Pinpoint the cell where the given text exists, returning its (x, y) midpoint coordinate. 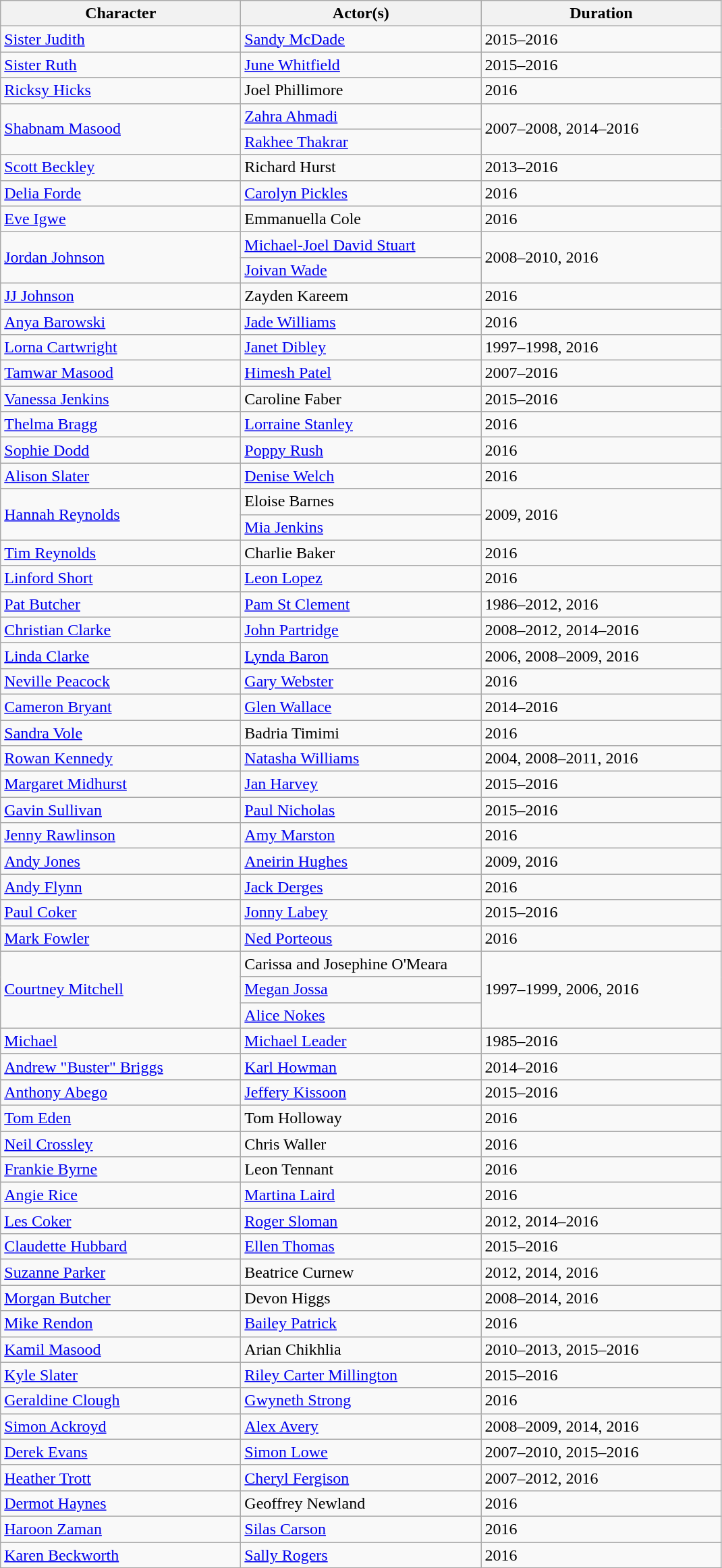
Cameron Bryant (121, 707)
Megan Jossa (361, 990)
Karl Howman (361, 1066)
Hannah Reynolds (121, 514)
Joel Phillimore (361, 90)
Geraldine Clough (121, 1401)
2007–2012, 2016 (601, 1478)
Suzanne Parker (121, 1272)
Leon Tennant (361, 1170)
Riley Carter Millington (361, 1375)
Actor(s) (361, 13)
Heather Trott (121, 1478)
Emmanuella Cole (361, 219)
Alice Nokes (361, 1015)
Jonny Labey (361, 913)
Joivan Wade (361, 270)
Linda Clarke (121, 655)
Alison Slater (121, 476)
Zahra Ahmadi (361, 116)
Gavin Sullivan (121, 810)
Alex Avery (361, 1426)
Haroon Zaman (121, 1529)
Paul Nicholas (361, 810)
Lorna Cartwright (121, 348)
Christian Clarke (121, 630)
Jan Harvey (361, 784)
Tamwar Masood (121, 373)
1985–2016 (601, 1041)
Rakhee Thakrar (361, 142)
Jeffery Kissoon (361, 1092)
2008–2010, 2016 (601, 257)
Devon Higgs (361, 1298)
Jordan Johnson (121, 257)
Ellen Thomas (361, 1247)
Geoffrey Newland (361, 1503)
June Whitfield (361, 65)
Leon Lopez (361, 578)
2012, 2014, 2016 (601, 1272)
Simon Ackroyd (121, 1426)
Andrew "Buster" Briggs (121, 1066)
2007–2008, 2014–2016 (601, 129)
Cheryl Fergison (361, 1478)
Simon Lowe (361, 1452)
Gwyneth Strong (361, 1401)
Margaret Midhurst (121, 784)
Dermot Haynes (121, 1503)
1997–1998, 2016 (601, 348)
Pat Butcher (121, 604)
Natasha Williams (361, 759)
Badria Timimi (361, 732)
Zayden Kareem (361, 296)
Sandy McDade (361, 39)
2010–2013, 2015–2016 (601, 1349)
Mark Fowler (121, 938)
Paul Coker (121, 913)
Tim Reynolds (121, 553)
2013–2016 (601, 167)
Caroline Faber (361, 399)
JJ Johnson (121, 296)
2012, 2014–2016 (601, 1221)
Frankie Byrne (121, 1170)
1997–1999, 2006, 2016 (601, 990)
Chris Waller (361, 1144)
Sandra Vole (121, 732)
Michael Leader (361, 1041)
Mia Jenkins (361, 527)
Pam St Clement (361, 604)
Anya Barowski (121, 322)
Kyle Slater (121, 1375)
Roger Sloman (361, 1221)
Glen Wallace (361, 707)
Lynda Baron (361, 655)
Richard Hurst (361, 167)
Neville Peacock (121, 681)
2004, 2008–2011, 2016 (601, 759)
Scott Beckley (121, 167)
Kamil Masood (121, 1349)
Tom Holloway (361, 1118)
Ricksy Hicks (121, 90)
Amy Marston (361, 836)
2007–2010, 2015–2016 (601, 1452)
Aneirin Hughes (361, 861)
Eloise Barnes (361, 502)
Derek Evans (121, 1452)
Sophie Dodd (121, 450)
Delia Forde (121, 193)
Arian Chikhlia (361, 1349)
1986–2012, 2016 (601, 604)
Martina Laird (361, 1195)
Character (121, 13)
Carissa and Josephine O'Meara (361, 964)
Jenny Rawlinson (121, 836)
Poppy Rush (361, 450)
Anthony Abego (121, 1092)
Eve Igwe (121, 219)
Michael (121, 1041)
2008–2009, 2014, 2016 (601, 1426)
Linford Short (121, 578)
2008–2014, 2016 (601, 1298)
John Partridge (361, 630)
Charlie Baker (361, 553)
Sally Rogers (361, 1555)
Mike Rendon (121, 1324)
Claudette Hubbard (121, 1247)
Les Coker (121, 1221)
Duration (601, 13)
Tom Eden (121, 1118)
Morgan Butcher (121, 1298)
Himesh Patel (361, 373)
Michael-Joel David Stuart (361, 244)
Thelma Bragg (121, 425)
Gary Webster (361, 681)
2008–2012, 2014–2016 (601, 630)
Beatrice Curnew (361, 1272)
Andy Flynn (121, 887)
Janet Dibley (361, 348)
Denise Welch (361, 476)
2006, 2008–2009, 2016 (601, 655)
Shabnam Masood (121, 129)
Lorraine Stanley (361, 425)
Karen Beckworth (121, 1555)
Vanessa Jenkins (121, 399)
Angie Rice (121, 1195)
Neil Crossley (121, 1144)
Andy Jones (121, 861)
Jade Williams (361, 322)
Ned Porteous (361, 938)
Silas Carson (361, 1529)
Sister Judith (121, 39)
Courtney Mitchell (121, 990)
Jack Derges (361, 887)
Sister Ruth (121, 65)
Rowan Kennedy (121, 759)
Carolyn Pickles (361, 193)
Bailey Patrick (361, 1324)
2007–2016 (601, 373)
